Locate the cell with the specified text and output its [X, Y] center coordinate. 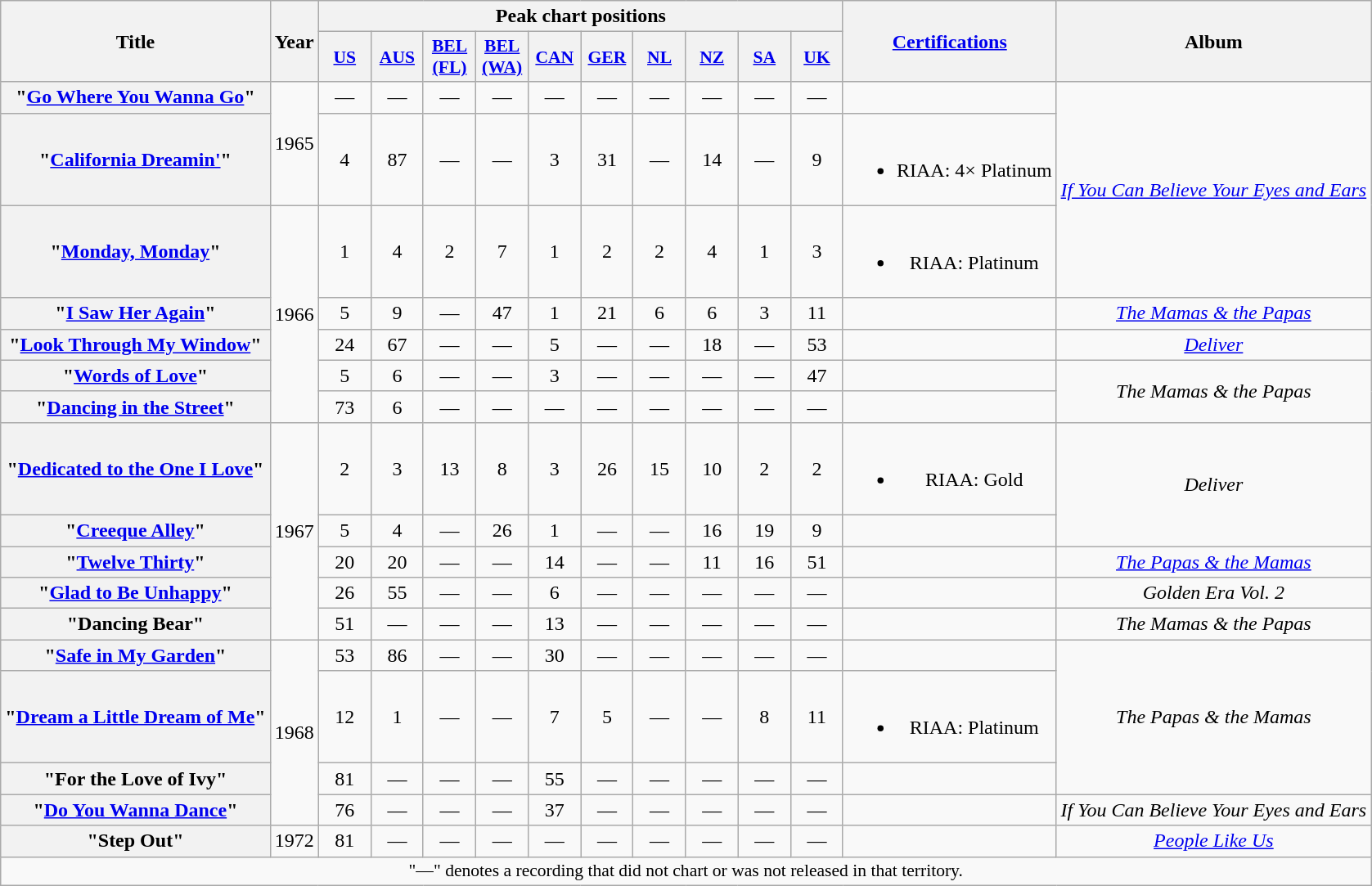
"Monday, Monday" [136, 252]
CAN [555, 57]
24 [344, 344]
87 [397, 159]
RIAA: 4× Platinum [949, 159]
"Dancing in the Street" [136, 407]
73 [344, 407]
People Like Us [1214, 841]
19 [764, 530]
Year [295, 41]
Golden Era Vol. 2 [1214, 593]
"Glad to Be Unhappy" [136, 593]
"California Dreamin'" [136, 159]
"Dancing Bear" [136, 624]
67 [397, 344]
30 [555, 655]
"Do You Wanna Dance" [136, 810]
1972 [295, 841]
1968 [295, 733]
Album [1214, 41]
BEL(FL) [449, 57]
18 [712, 344]
37 [555, 810]
"Dedicated to the One I Love" [136, 468]
AUS [397, 57]
"Safe in My Garden" [136, 655]
21 [607, 313]
"I Saw Her Again" [136, 313]
"—" denotes a recording that did not chart or was not released in that territory. [686, 871]
"Go Where You Wanna Go" [136, 97]
1967 [295, 530]
1965 [295, 144]
15 [659, 468]
"Look Through My Window" [136, 344]
RIAA: Gold [949, 468]
"Step Out" [136, 841]
BEL(WA) [502, 57]
10 [712, 468]
US [344, 57]
"Words of Love" [136, 376]
12 [344, 717]
"Creeque Alley" [136, 530]
NZ [712, 57]
Title [136, 41]
"Twelve Thirty" [136, 562]
"Dream a Little Dream of Me" [136, 717]
31 [607, 159]
76 [344, 810]
Peak chart positions [581, 16]
Certifications [949, 41]
SA [764, 57]
1966 [295, 314]
UK [816, 57]
86 [397, 655]
GER [607, 57]
"For the Love of Ivy" [136, 779]
NL [659, 57]
